Return [x, y] of the center of cell containing provided text 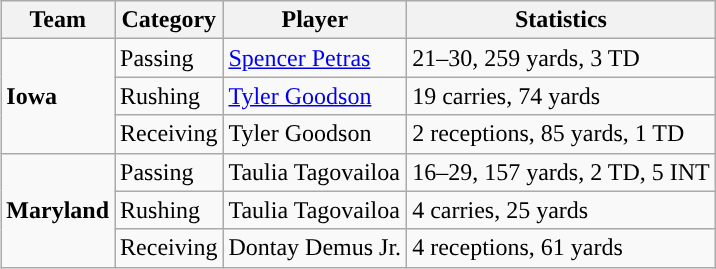
Dontay Demus Jr. [315, 248]
16–29, 157 yards, 2 TD, 5 INT [562, 172]
Spencer Petras [315, 58]
Team [58, 20]
Iowa [58, 96]
21–30, 259 yards, 3 TD [562, 58]
19 carries, 74 yards [562, 96]
4 carries, 25 yards [562, 210]
2 receptions, 85 yards, 1 TD [562, 134]
4 receptions, 61 yards [562, 248]
Maryland [58, 210]
Category [169, 20]
Player [315, 20]
Statistics [562, 20]
